Return [x, y] of the center of cell containing provided text 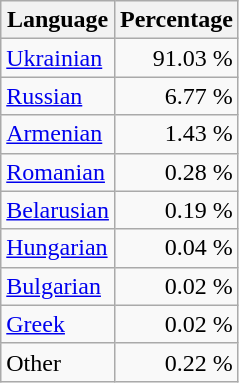
Other [58, 362]
Belarusian [58, 210]
Ukrainian [58, 58]
1.43 % [176, 134]
Romanian [58, 172]
6.77 % [176, 96]
Russian [58, 96]
Greek [58, 324]
Percentage [176, 20]
0.22 % [176, 362]
91.03 % [176, 58]
Language [58, 20]
Bulgarian [58, 286]
Armenian [58, 134]
0.19 % [176, 210]
0.28 % [176, 172]
Hungarian [58, 248]
0.04 % [176, 248]
